From the cell containing the given text, extract its center point as (x, y) coordinate. 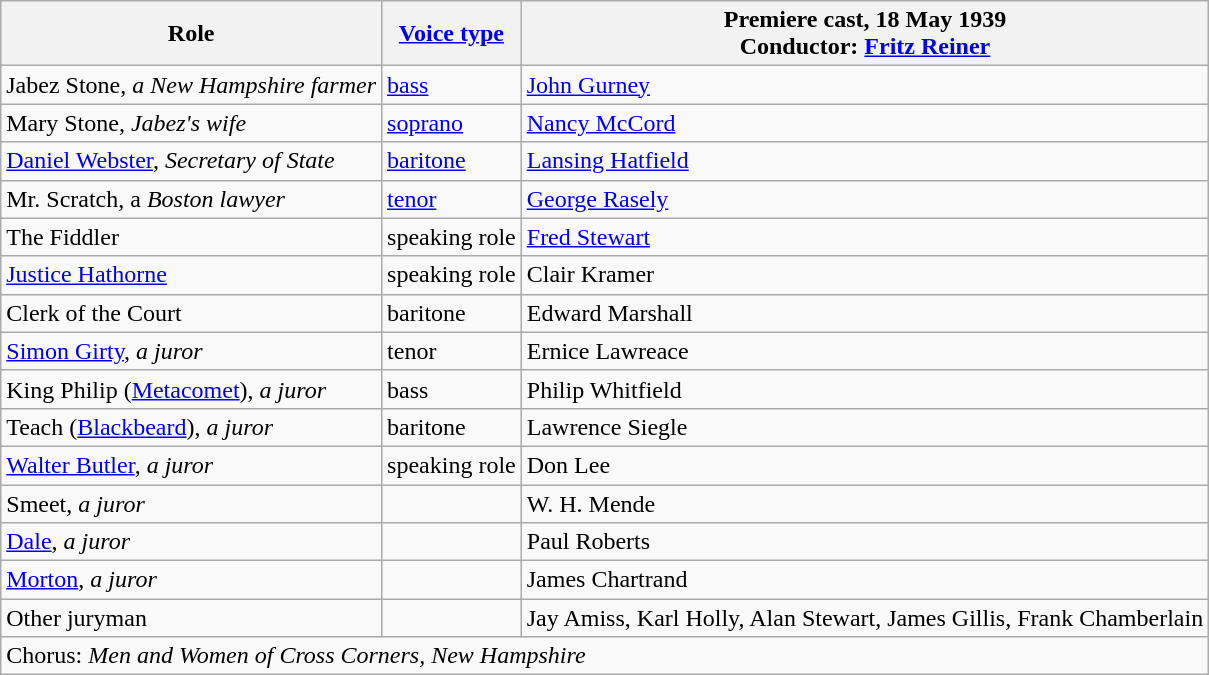
George Rasely (864, 199)
Paul Roberts (864, 542)
John Gurney (864, 85)
W. H. Mende (864, 503)
Philip Whitfield (864, 389)
Justice Hathorne (192, 275)
Voice type (452, 34)
Fred Stewart (864, 237)
Nancy McCord (864, 123)
Walter Butler, a juror (192, 465)
Daniel Webster, Secretary of State (192, 161)
Teach (Blackbeard), a juror (192, 427)
Premiere cast, 18 May 1939Conductor: Fritz Reiner (864, 34)
soprano (452, 123)
James Chartrand (864, 580)
Chorus: Men and Women of Cross Corners, New Hampshire (605, 656)
Simon Girty, a juror (192, 351)
Jay Amiss, Karl Holly, Alan Stewart, James Gillis, Frank Chamberlain (864, 618)
Dale, a juror (192, 542)
Mr. Scratch, a Boston lawyer (192, 199)
Clair Kramer (864, 275)
Role (192, 34)
Edward Marshall (864, 313)
The Fiddler (192, 237)
Other juryman (192, 618)
Don Lee (864, 465)
Morton, a juror (192, 580)
Ernice Lawreace (864, 351)
King Philip (Metacomet), a juror (192, 389)
Mary Stone, Jabez's wife (192, 123)
Lawrence Siegle (864, 427)
Smeet, a juror (192, 503)
Clerk of the Court (192, 313)
Lansing Hatfield (864, 161)
Jabez Stone, a New Hampshire farmer (192, 85)
